Output the (X, Y) coordinate of the center of the cell containing the given text.  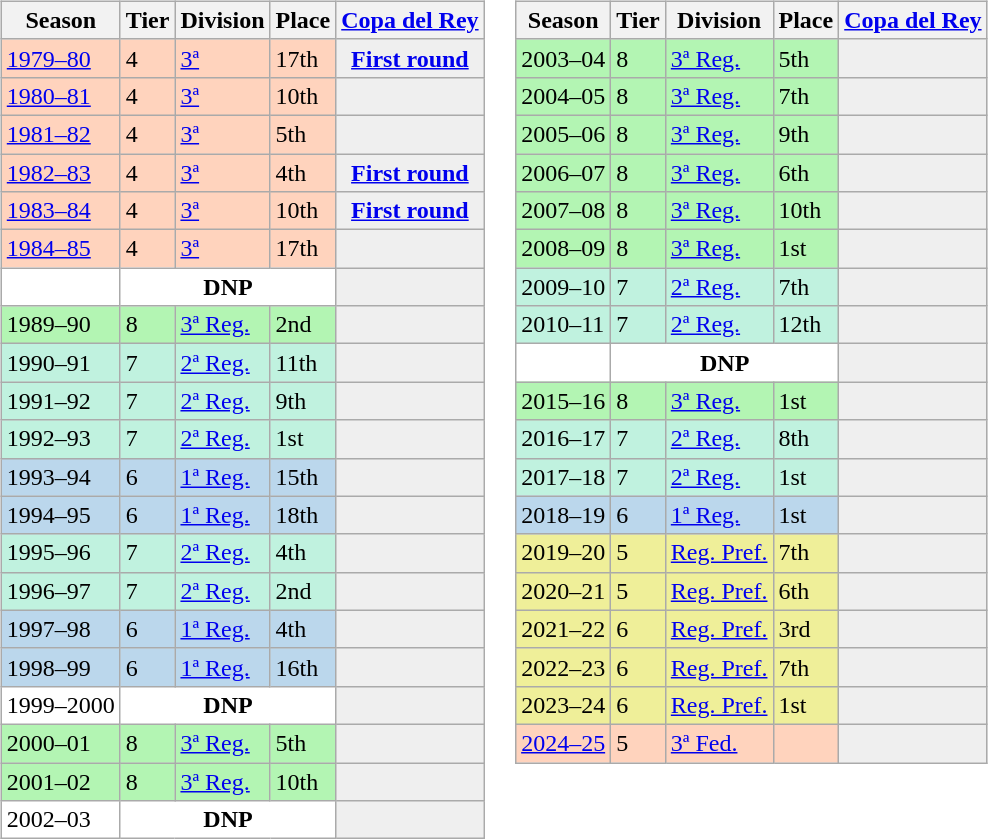
1995–96 (60, 553)
2002–03 (60, 820)
2023–24 (564, 705)
11th (303, 363)
1991–92 (60, 401)
2016–17 (564, 439)
2020–21 (564, 591)
1984–85 (60, 249)
1981–82 (60, 134)
1979–80 (60, 58)
2015–16 (564, 401)
1996–97 (60, 591)
1997–98 (60, 629)
1980–81 (60, 96)
2000–01 (60, 743)
2018–19 (564, 515)
3ª Fed. (719, 743)
2021–22 (564, 629)
2017–18 (564, 477)
12th (806, 325)
1994–95 (60, 515)
1990–91 (60, 363)
2004–05 (564, 96)
3rd (806, 629)
16th (303, 667)
1989–90 (60, 325)
1999–2000 (60, 705)
1998–99 (60, 667)
18th (303, 515)
2007–08 (564, 211)
1992–93 (60, 439)
2024–25 (564, 743)
2006–07 (564, 173)
8th (806, 439)
1983–84 (60, 211)
15th (303, 477)
1993–94 (60, 477)
2003–04 (564, 58)
2009–10 (564, 287)
1982–83 (60, 173)
2001–02 (60, 781)
2022–23 (564, 667)
2008–09 (564, 249)
2019–20 (564, 553)
2005–06 (564, 134)
2010–11 (564, 325)
